Return [X, Y] of the center of cell containing provided text 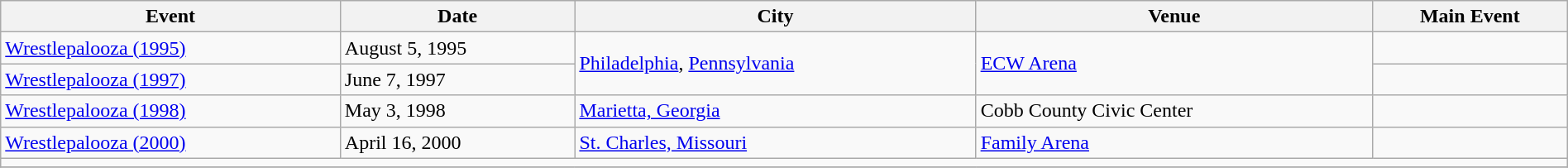
ECW Arena [1174, 64]
Venue [1174, 17]
St. Charles, Missouri [776, 142]
Event [170, 17]
June 7, 1997 [457, 79]
April 16, 2000 [457, 142]
May 3, 1998 [457, 111]
August 5, 1995 [457, 48]
Wrestlepalooza (1998) [170, 111]
Cobb County Civic Center [1174, 111]
Family Arena [1174, 142]
Wrestlepalooza (1995) [170, 48]
Date [457, 17]
City [776, 17]
Philadelphia, Pennsylvania [776, 64]
Marietta, Georgia [776, 111]
Main Event [1470, 17]
Wrestlepalooza (1997) [170, 79]
Wrestlepalooza (2000) [170, 142]
